Return the (X, Y) coordinate for the center point of the cell that contains the specified text.  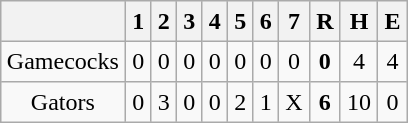
E (393, 21)
Gamecocks (62, 61)
7 (294, 21)
Gators (62, 102)
X (294, 102)
H (359, 21)
R (324, 21)
10 (359, 102)
5 (241, 21)
